Find where the given text appears and provide that cell's center as (X, Y) coordinate. 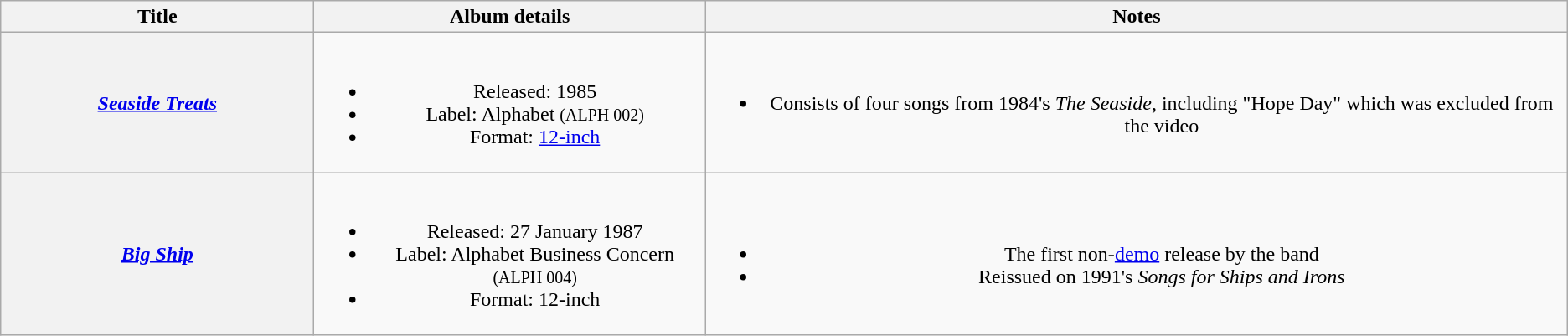
Released: 1985Label: Alphabet (ALPH 002)Format: 12-inch (510, 102)
Released: 27 January 1987Label: Alphabet Business Concern (ALPH 004)Format: 12-inch (510, 254)
Album details (510, 17)
Notes (1136, 17)
The first non-demo release by the bandReissued on 1991's Songs for Ships and Irons (1136, 254)
Consists of four songs from 1984's The Seaside, including "Hope Day" which was excluded from the video (1136, 102)
Title (157, 17)
Seaside Treats (157, 102)
Big Ship (157, 254)
